Capture the cell that displays the provided text and extract its (X, Y) central coordinate. 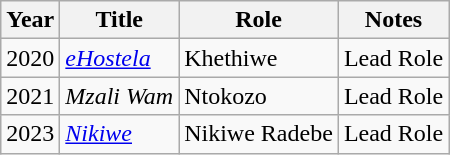
Khethiwe (259, 58)
Title (120, 20)
Year (30, 20)
Nikiwe Radebe (259, 134)
eHostela (120, 58)
Role (259, 20)
Mzali Wam (120, 96)
Ntokozo (259, 96)
2023 (30, 134)
Notes (393, 20)
Nikiwe (120, 134)
2021 (30, 96)
2020 (30, 58)
